Locate the cell with the specified text and output its (x, y) center coordinate. 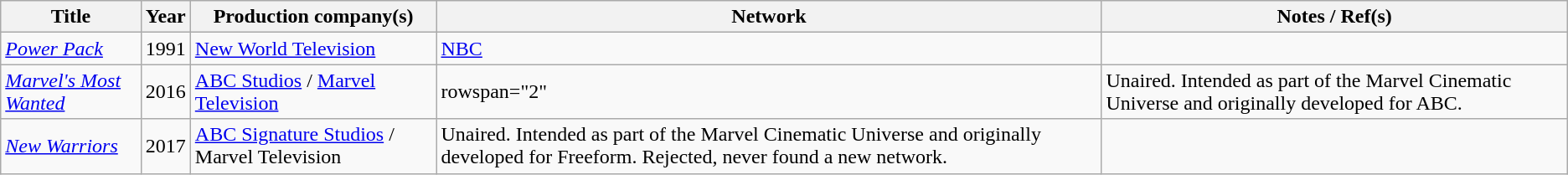
Title (70, 17)
ABC Studios / Marvel Television (313, 92)
New Warriors (70, 146)
2017 (166, 146)
Marvel's Most Wanted (70, 92)
2016 (166, 92)
1991 (166, 49)
rowspan="2" (769, 92)
Notes / Ref(s) (1334, 17)
Production company(s) (313, 17)
Year (166, 17)
ABC Signature Studios / Marvel Television (313, 146)
Network (769, 17)
Unaired. Intended as part of the Marvel Cinematic Universe and originally developed for ABC. (1334, 92)
Unaired. Intended as part of the Marvel Cinematic Universe and originally developed for Freeform. Rejected, never found a new network. (769, 146)
NBC (769, 49)
New World Television (313, 49)
Power Pack (70, 49)
